Locate the cell with the specified text and output its (x, y) center coordinate. 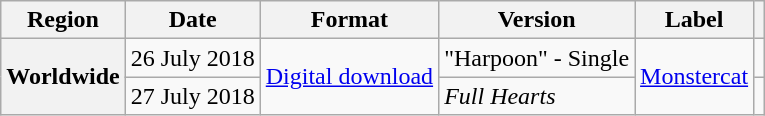
27 July 2018 (192, 96)
Date (192, 20)
Digital download (349, 77)
Format (349, 20)
Label (694, 20)
"Harpoon" - Single (537, 58)
26 July 2018 (192, 58)
Monstercat (694, 77)
Worldwide (63, 77)
Version (537, 20)
Full Hearts (537, 96)
Region (63, 20)
